Pinpoint the cell where the given text exists, returning its [X, Y] midpoint coordinate. 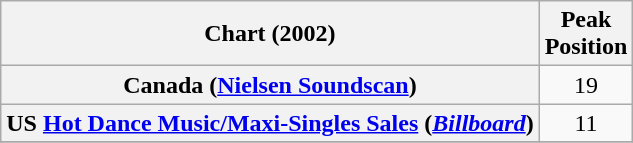
US Hot Dance Music/Maxi-Singles Sales (Billboard) [270, 123]
Chart (2002) [270, 34]
11 [586, 123]
19 [586, 85]
PeakPosition [586, 34]
Canada (Nielsen Soundscan) [270, 85]
